Provide the [x, y] coordinate of the cell's center where the given text is located.  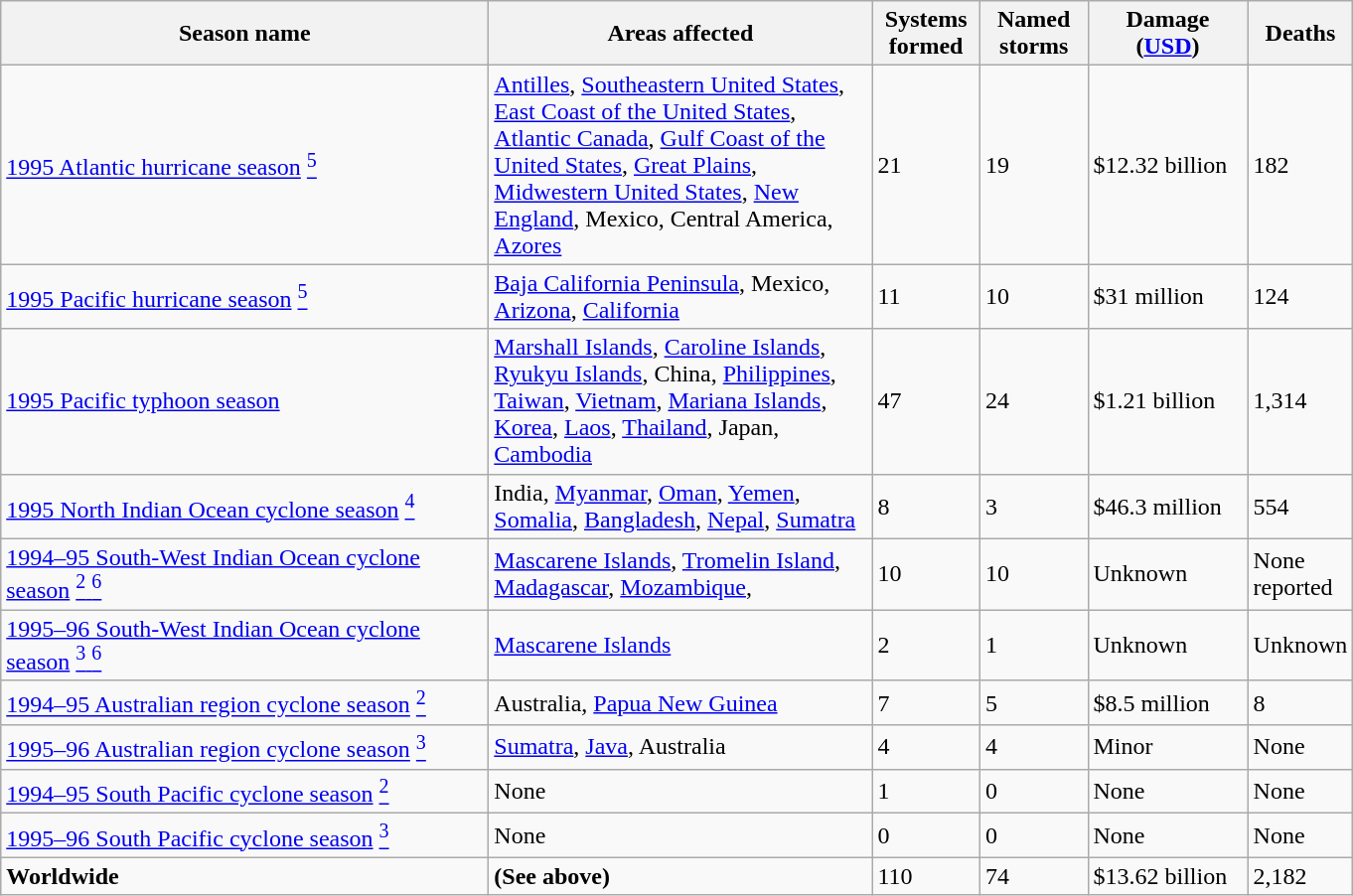
1994–95 Australian region cyclone season 2 [244, 703]
$12.32 billion [1168, 165]
1994–95 South-West Indian Ocean cyclone season 2 6 [244, 574]
Named storms [1033, 34]
Mascarene Islands [680, 646]
2 [926, 646]
24 [1033, 401]
74 [1033, 876]
Worldwide [244, 876]
1994–95 South Pacific cyclone season 2 [244, 791]
1995 Pacific hurricane season 5 [244, 296]
554 [1300, 507]
(See above) [680, 876]
5 [1033, 703]
3 [1033, 507]
1995–96 South Pacific cyclone season 3 [244, 836]
Minor [1168, 747]
Areas affected [680, 34]
1995 Pacific typhoon season [244, 401]
Mascarene Islands, Tromelin Island, Madagascar, Mozambique, [680, 574]
1995 Atlantic hurricane season 5 [244, 165]
1995–96 Australian region cyclone season 3 [244, 747]
$13.62 billion [1168, 876]
Australia, Papua New Guinea [680, 703]
$1.21 billion [1168, 401]
Season name [244, 34]
$8.5 million [1168, 703]
None reported [1300, 574]
182 [1300, 165]
Damage (USD) [1168, 34]
11 [926, 296]
1,314 [1300, 401]
Sumatra, Java, Australia [680, 747]
2,182 [1300, 876]
47 [926, 401]
21 [926, 165]
India, Myanmar, Oman, Yemen, Somalia, Bangladesh, Nepal, Sumatra [680, 507]
Baja California Peninsula, Mexico, Arizona, California [680, 296]
1995–96 South-West Indian Ocean cyclone season 3 6 [244, 646]
19 [1033, 165]
124 [1300, 296]
110 [926, 876]
Deaths [1300, 34]
$31 million [1168, 296]
Marshall Islands, Caroline Islands, Ryukyu Islands, China, Philippines, Taiwan, Vietnam, Mariana Islands, Korea, Laos, Thailand, Japan, Cambodia [680, 401]
Systems formed [926, 34]
1995 North Indian Ocean cyclone season 4 [244, 507]
$46.3 million [1168, 507]
7 [926, 703]
